Pinpoint the cell where the given text exists, returning its (X, Y) midpoint coordinate. 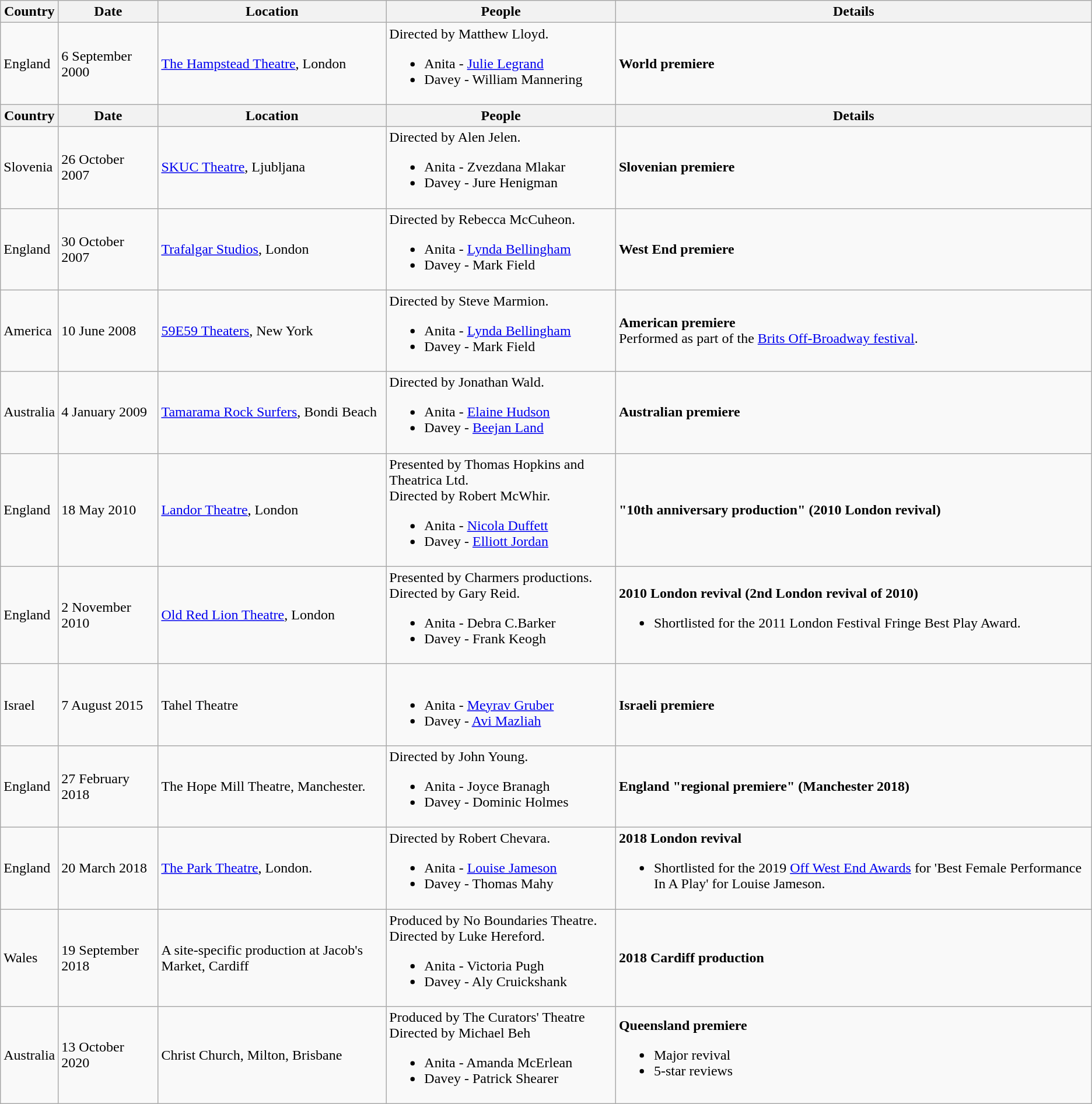
The Park Theatre, London. (272, 868)
America (29, 331)
American premierePerformed as part of the Brits Off-Broadway festival. (853, 331)
Directed by Rebecca McCuheon.Anita - Lynda BellinghamDavey - Mark Field (501, 249)
Directed by Alen Jelen.Anita - Zvezdana MlakarDavey - Jure Henigman (501, 167)
Landor Theatre, London (272, 510)
Old Red Lion Theatre, London (272, 615)
Produced by The Curators' TheatreDirected by Michael BehAnita - Amanda McErleanDavey - Patrick Shearer (501, 1056)
Directed by John Young.Anita - Joyce BranaghDavey - Dominic Holmes (501, 786)
27 February 2018 (108, 786)
7 August 2015 (108, 705)
19 September 2018 (108, 958)
The Hampstead Theatre, London (272, 64)
A site-specific production at Jacob's Market, Cardiff (272, 958)
Tamarama Rock Surfers, Bondi Beach (272, 412)
Presented by Thomas Hopkins and Theatrica Ltd.Directed by Robert McWhir.Anita - Nicola DuffettDavey - Elliott Jordan (501, 510)
Directed by Steve Marmion.Anita - Lynda BellinghamDavey - Mark Field (501, 331)
England "regional premiere" (Manchester 2018) (853, 786)
Israeli premiere (853, 705)
West End premiere (853, 249)
Israel (29, 705)
Produced by No Boundaries Theatre.Directed by Luke Hereford.Anita - Victoria PughDavey - Aly Cruickshank (501, 958)
Presented by Charmers productions.Directed by Gary Reid.Anita - Debra C.BarkerDavey - Frank Keogh (501, 615)
2018 Cardiff production (853, 958)
13 October 2020 (108, 1056)
The Hope Mill Theatre, Manchester. (272, 786)
Directed by Matthew Lloyd.Anita - Julie LegrandDavey - William Mannering (501, 64)
Tahel Theatre (272, 705)
Australian premiere (853, 412)
10 June 2008 (108, 331)
59E59 Theaters, New York (272, 331)
4 January 2009 (108, 412)
30 October 2007 (108, 249)
Directed by Jonathan Wald.Anita - Elaine HudsonDavey - Beejan Land (501, 412)
SKUC Theatre, Ljubljana (272, 167)
18 May 2010 (108, 510)
Queensland premiereMajor revival5-star reviews (853, 1056)
Slovenian premiere (853, 167)
Directed by Robert Chevara.Anita - Louise JamesonDavey - Thomas Mahy (501, 868)
World premiere (853, 64)
6 September 2000 (108, 64)
20 March 2018 (108, 868)
2010 London revival (2nd London revival of 2010)Shortlisted for the 2011 London Festival Fringe Best Play Award. (853, 615)
Wales (29, 958)
Christ Church, Milton, Brisbane (272, 1056)
Slovenia (29, 167)
2 November 2010 (108, 615)
Trafalgar Studios, London (272, 249)
2018 London revivalShortlisted for the 2019 Off West End Awards for 'Best Female Performance In A Play' for Louise Jameson. (853, 868)
"10th anniversary production" (2010 London revival) (853, 510)
26 October 2007 (108, 167)
Anita - Meyrav GruberDavey - Avi Mazliah (501, 705)
